Output the [X, Y] coordinate of the center of the cell containing the given text.  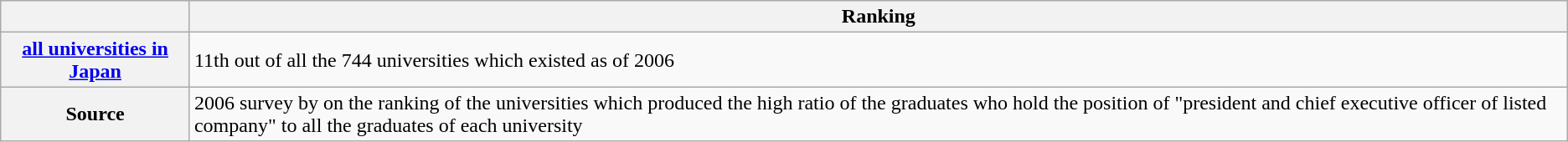
Ranking [878, 17]
11th out of all the 744 universities which existed as of 2006 [878, 60]
Source [95, 114]
all universities in Japan [95, 60]
